Pinpoint the cell where the given text exists, returning its (X, Y) midpoint coordinate. 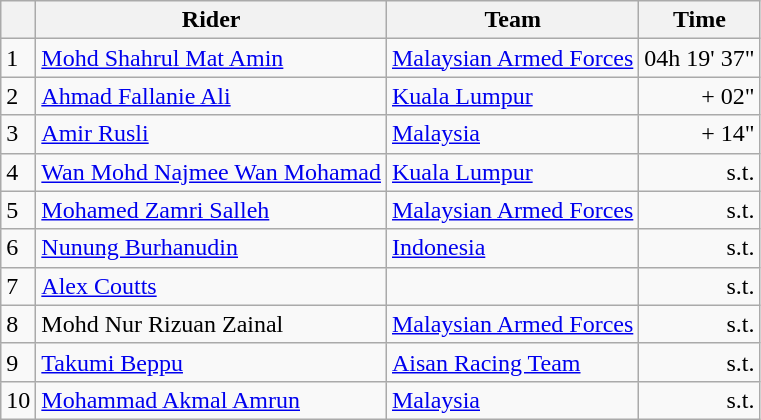
Mohammad Akmal Amrun (212, 400)
9 (18, 362)
Wan Mohd Najmee Wan Mohamad (212, 172)
Alex Coutts (212, 286)
10 (18, 400)
+ 02" (700, 96)
04h 19' 37" (700, 58)
1 (18, 58)
Mohd Nur Rizuan Zainal (212, 324)
Indonesia (512, 248)
2 (18, 96)
+ 14" (700, 134)
Mohamed Zamri Salleh (212, 210)
Aisan Racing Team (512, 362)
Team (512, 20)
Amir Rusli (212, 134)
7 (18, 286)
Time (700, 20)
8 (18, 324)
6 (18, 248)
5 (18, 210)
Mohd Shahrul Mat Amin (212, 58)
Rider (212, 20)
4 (18, 172)
Ahmad Fallanie Ali (212, 96)
Takumi Beppu (212, 362)
3 (18, 134)
Nunung Burhanudin (212, 248)
